Return the (x, y) coordinate for the center point of the cell that contains the specified text.  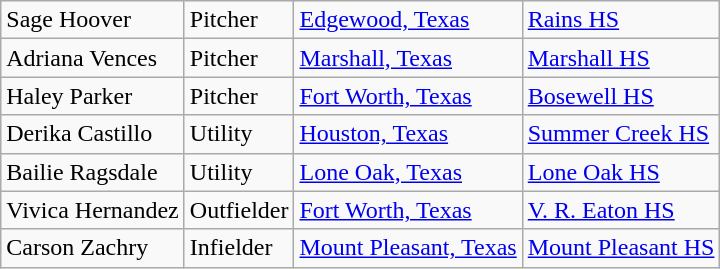
Mount Pleasant HS (621, 248)
Houston, Texas (408, 134)
Haley Parker (93, 96)
Bosewell HS (621, 96)
Rains HS (621, 20)
Outfielder (239, 210)
Infielder (239, 248)
V. R. Eaton HS (621, 210)
Lone Oak HS (621, 172)
Sage Hoover (93, 20)
Derika Castillo (93, 134)
Mount Pleasant, Texas (408, 248)
Vivica Hernandez (93, 210)
Edgewood, Texas (408, 20)
Marshall, Texas (408, 58)
Carson Zachry (93, 248)
Bailie Ragsdale (93, 172)
Summer Creek HS (621, 134)
Adriana Vences (93, 58)
Marshall HS (621, 58)
Lone Oak, Texas (408, 172)
